Search for the cell housing the specified text and yield its (X, Y) center coordinate. 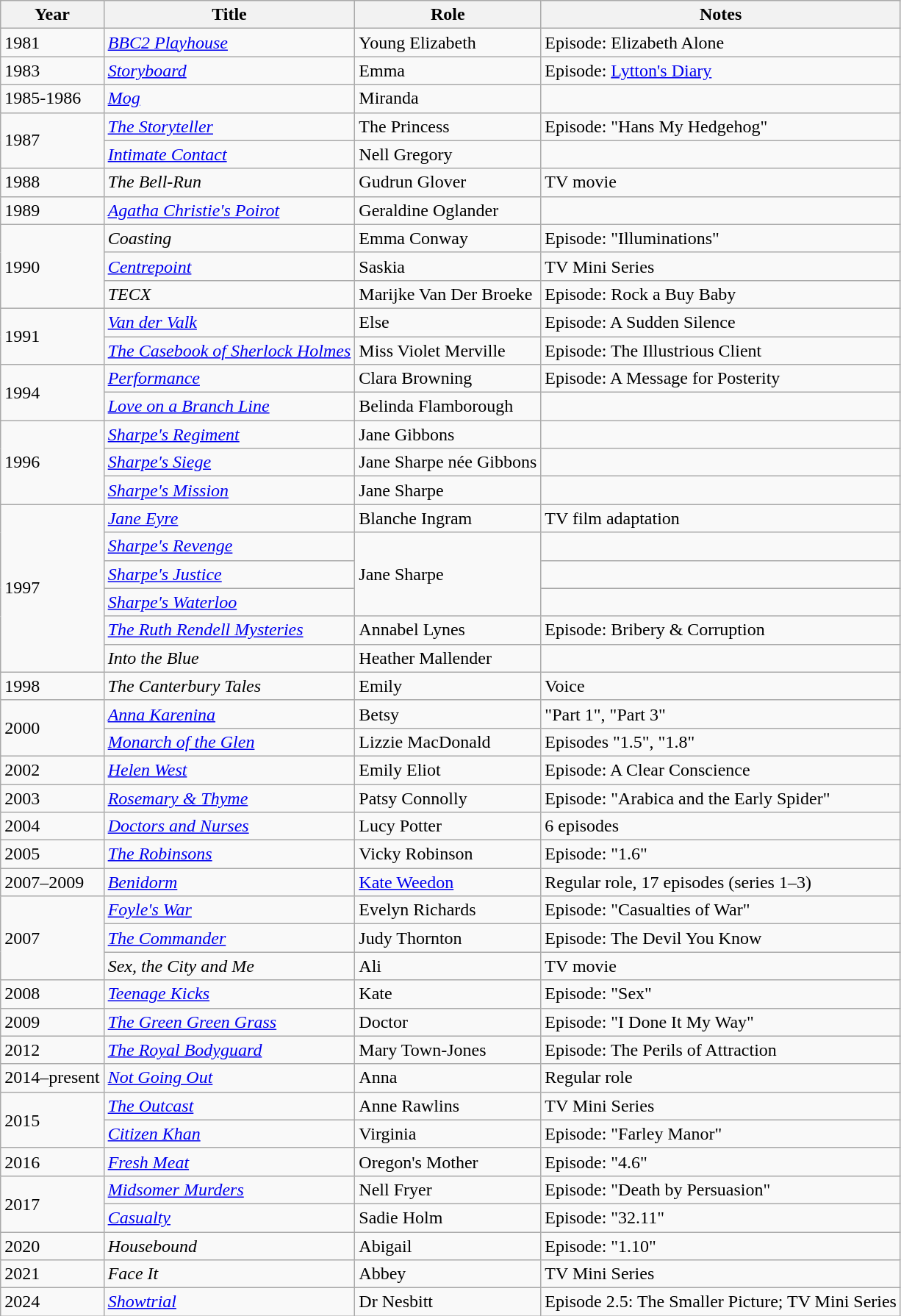
Episode: "Casualties of War" (721, 910)
6 episodes (721, 826)
Episode: "4.6" (721, 1162)
Sharpe's Waterloo (229, 602)
Episode: The Illustrious Client (721, 351)
Van der Valk (229, 322)
"Part 1", "Part 3" (721, 714)
Episode: A Sudden Silence (721, 322)
2020 (52, 1246)
1989 (52, 210)
Fresh Meat (229, 1162)
The Canterbury Tales (229, 686)
Abigail (448, 1246)
Young Elizabeth (448, 43)
The Bell-Run (229, 182)
Gudrun Glover (448, 182)
The Princess (448, 126)
Helen West (229, 770)
Episode: "Sex" (721, 994)
Jane Gibbons (448, 435)
BBC2 Playhouse (229, 43)
2005 (52, 854)
Doctor (448, 1022)
Abbey (448, 1274)
Miss Violet Merville (448, 351)
The Robinsons (229, 854)
Episodes "1.5", "1.8" (721, 742)
Clara Browning (448, 379)
Episode: "1.6" (721, 854)
Judy Thornton (448, 938)
Episode 2.5: The Smaller Picture; TV Mini Series (721, 1302)
Episode: "1.10" (721, 1246)
Housebound (229, 1246)
2007 (52, 938)
Anna Karenina (229, 714)
Year (52, 15)
Performance (229, 379)
Anna (448, 1078)
Episode: "I Done It My Way" (721, 1022)
Role (448, 15)
Episode: Bribery & Corruption (721, 630)
2008 (52, 994)
Into the Blue (229, 658)
Lucy Potter (448, 826)
Nell Gregory (448, 154)
Not Going Out (229, 1078)
Dr Nesbitt (448, 1302)
1988 (52, 182)
Emily Eliot (448, 770)
Sadie Holm (448, 1217)
Sharpe's Regiment (229, 435)
Casualty (229, 1217)
Episode: "Farley Manor" (721, 1134)
1987 (52, 140)
Benidorm (229, 882)
Title (229, 15)
2003 (52, 798)
Blanche Ingram (448, 518)
Mary Town-Jones (448, 1050)
TECX (229, 294)
2000 (52, 728)
Evelyn Richards (448, 910)
1990 (52, 266)
1985-1986 (52, 99)
1983 (52, 71)
Ali (448, 966)
Geraldine Oglander (448, 210)
Rosemary & Thyme (229, 798)
Sharpe's Revenge (229, 546)
Betsy (448, 714)
Kate Weedon (448, 882)
Episode: "Hans My Hedgehog" (721, 126)
Citizen Khan (229, 1134)
Voice (721, 686)
Doctors and Nurses (229, 826)
Episode: "Illuminations" (721, 238)
1996 (52, 462)
Episode: Rock a Buy Baby (721, 294)
Saskia (448, 266)
Anne Rawlins (448, 1106)
Emily (448, 686)
2012 (52, 1050)
2009 (52, 1022)
Marijke Van Der Broeke (448, 294)
The Casebook of Sherlock Holmes (229, 351)
Sharpe's Mission (229, 490)
Emma (448, 71)
TV film adaptation (721, 518)
1998 (52, 686)
Annabel Lynes (448, 630)
Kate (448, 994)
Virginia (448, 1134)
Showtrial (229, 1302)
Monarch of the Glen (229, 742)
Midsomer Murders (229, 1190)
Jane Eyre (229, 518)
Notes (721, 15)
2014–present (52, 1078)
Episode: A Clear Conscience (721, 770)
Heather Mallender (448, 658)
Episode: The Devil You Know (721, 938)
The Royal Bodyguard (229, 1050)
Sex, the City and Me (229, 966)
2017 (52, 1204)
2002 (52, 770)
Sharpe's Justice (229, 574)
Love on a Branch Line (229, 407)
Jane Sharpe née Gibbons (448, 462)
Agatha Christie's Poirot (229, 210)
The Ruth Rendell Mysteries (229, 630)
Storyboard (229, 71)
Face It (229, 1274)
Else (448, 322)
Sharpe's Siege (229, 462)
Episode: Elizabeth Alone (721, 43)
Belinda Flamborough (448, 407)
1981 (52, 43)
The Outcast (229, 1106)
Nell Fryer (448, 1190)
Regular role, 17 episodes (series 1–3) (721, 882)
Miranda (448, 99)
1994 (52, 393)
Episode: Lytton's Diary (721, 71)
Foyle's War (229, 910)
2024 (52, 1302)
Mog (229, 99)
Regular role (721, 1078)
2016 (52, 1162)
Oregon's Mother (448, 1162)
1997 (52, 588)
Centrepoint (229, 266)
1991 (52, 336)
The Commander (229, 938)
Episode: The Perils of Attraction (721, 1050)
2021 (52, 1274)
2004 (52, 826)
Vicky Robinson (448, 854)
Lizzie MacDonald (448, 742)
Episode: A Message for Posterity (721, 379)
2007–2009 (52, 882)
Episode: "32.11" (721, 1217)
Teenage Kicks (229, 994)
The Storyteller (229, 126)
Emma Conway (448, 238)
Episode: "Arabica and the Early Spider" (721, 798)
Episode: "Death by Persuasion" (721, 1190)
The Green Green Grass (229, 1022)
Coasting (229, 238)
Patsy Connolly (448, 798)
2015 (52, 1120)
Intimate Contact (229, 154)
